Search for the cell housing the specified text and yield its [x, y] center coordinate. 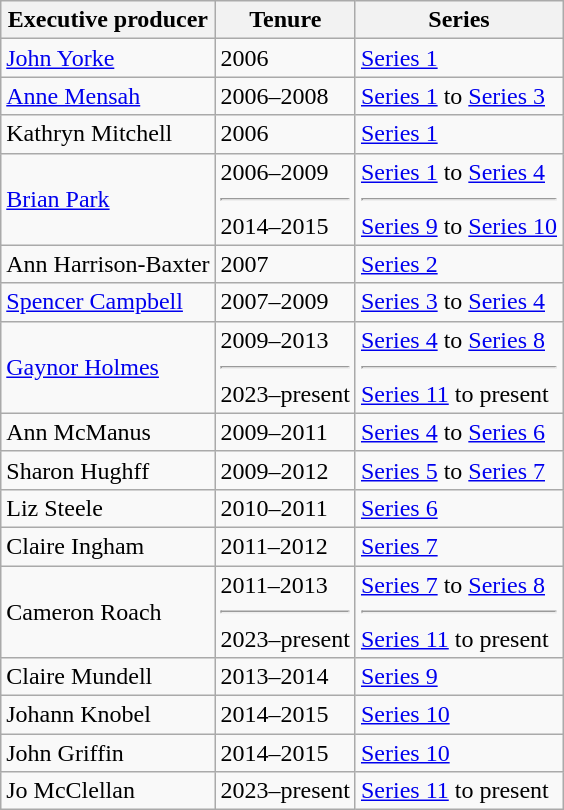
Liz Steele [108, 508]
Claire Ingham [108, 546]
Series 4 to Series 6 [458, 432]
Brian Park [108, 199]
Jo McClellan [108, 791]
Kathryn Mitchell [108, 134]
Series 11 to present [458, 791]
Series 7 [458, 546]
Gaynor Holmes [108, 367]
John Yorke [108, 58]
Spencer Campbell [108, 302]
Cameron Roach [108, 612]
2006–20092014–2015 [285, 199]
2009–20132023–present [285, 367]
Ann Harrison-Baxter [108, 264]
2007 [285, 264]
2006–2008 [285, 96]
Series 6 [458, 508]
Series 7 to Series 8Series 11 to present [458, 612]
Series 3 to Series 4 [458, 302]
Series 4 to Series 8Series 11 to present [458, 367]
Ann McManus [108, 432]
Series 1 to Series 3 [458, 96]
Executive producer [108, 20]
2011–20132023–present [285, 612]
2009–2011 [285, 432]
Series [458, 20]
Series 9 [458, 677]
2011–2012 [285, 546]
Tenure [285, 20]
John Griffin [108, 753]
2023–present [285, 791]
Series 2 [458, 264]
2007–2009 [285, 302]
Sharon Hughff [108, 470]
2009–2012 [285, 470]
Claire Mundell [108, 677]
Johann Knobel [108, 715]
Series 5 to Series 7 [458, 470]
Anne Mensah [108, 96]
2010–2011 [285, 508]
2013–2014 [285, 677]
Series 1 to Series 4Series 9 to Series 10 [458, 199]
